Extract the [x, y] coordinate from the center of the cell holding the provided text.  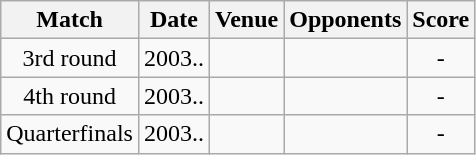
3rd round [70, 58]
Match [70, 20]
Score [441, 20]
Opponents [346, 20]
4th round [70, 96]
Venue [246, 20]
Quarterfinals [70, 134]
Date [174, 20]
